Detect which cell encompasses the target text, then output its [X, Y] center coordinate. 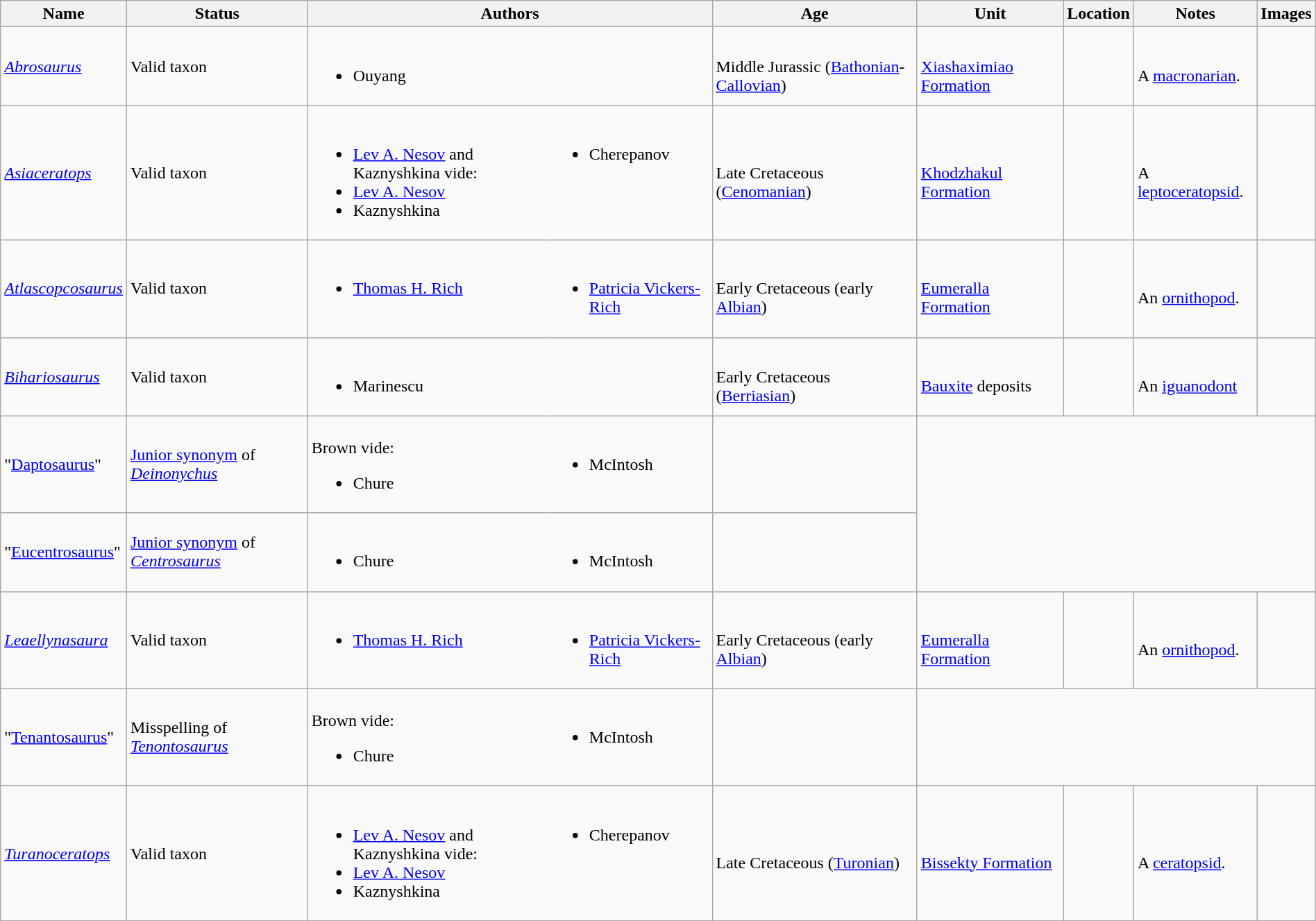
Turanoceratops [64, 853]
Status [217, 14]
Middle Jurassic (Bathonian-Callovian) [815, 67]
"Tenantosaurus" [64, 737]
Leaellynasaura [64, 640]
Early Cretaceous (Berriasian) [815, 376]
Chure [426, 552]
Images [1286, 14]
Marinescu [426, 376]
Location [1099, 14]
Atlascopcosaurus [64, 289]
Asiaceratops [64, 173]
Bauxite deposits [990, 376]
Bihariosaurus [64, 376]
Age [815, 14]
Notes [1195, 14]
A ceratopsid. [1195, 853]
An iguanodont [1195, 376]
Xiashaximiao Formation [990, 67]
Late Cretaceous (Turonian) [815, 853]
Junior synonym of Centrosaurus [217, 552]
Khodzhakul Formation [990, 173]
Bissekty Formation [990, 853]
Late Cretaceous (Cenomanian) [815, 173]
A leptoceratopsid. [1195, 173]
"Eucentrosaurus" [64, 552]
Ouyang [426, 67]
Junior synonym of Deinonychus [217, 464]
Misspelling of Tenontosaurus [217, 737]
Unit [990, 14]
Authors [509, 14]
Abrosaurus [64, 67]
"Daptosaurus" [64, 464]
A macronarian. [1195, 67]
Name [64, 14]
